Identify which cell holds the provided text, then report its [x, y] central coordinate. 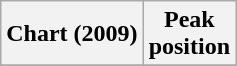
Chart (2009) [72, 34]
Peakposition [189, 34]
